For the text-containing cell, return its midpoint in (x, y) coordinate format. 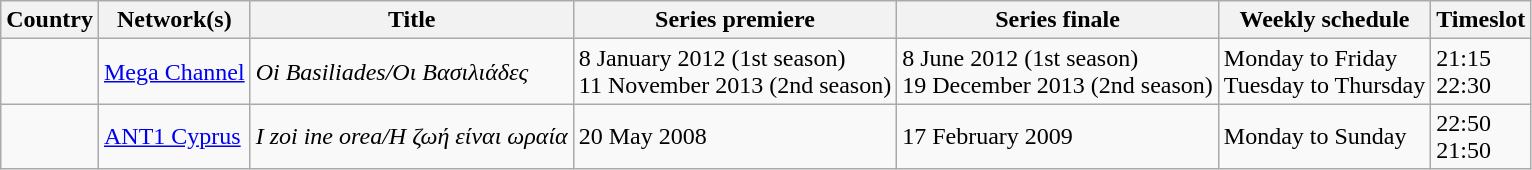
Title (412, 20)
Network(s) (174, 20)
Series finale (1058, 20)
Timeslot (1481, 20)
8 January 2012 (1st season)11 November 2013 (2nd season) (734, 72)
8 June 2012 (1st season)19 December 2013 (2nd season) (1058, 72)
ANT1 Cyprus (174, 136)
I zoi ine orea/Η ζωή είναι ωραία (412, 136)
Monday to FridayTuesday to Thursday (1324, 72)
17 February 2009 (1058, 136)
Oi Basiliades/Οι Βασιλιάδες (412, 72)
Country (50, 20)
Weekly schedule (1324, 20)
20 May 2008 (734, 136)
Mega Channel (174, 72)
22:5021:50 (1481, 136)
21:1522:30 (1481, 72)
Series premiere (734, 20)
Monday to Sunday (1324, 136)
